Scan for the cell matching the given text and deliver its [x, y] coordinate at center. 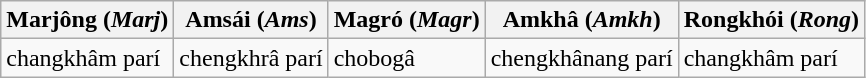
Magró (Magr) [406, 20]
chobogâ [406, 58]
chengkhrâ parí [251, 58]
Marjông (Marj) [88, 20]
chengkhânang parí [582, 58]
Amsái (Ams) [251, 20]
Amkhâ (Amkh) [582, 20]
Rongkhói (Rong) [771, 20]
